Return the (x, y) coordinate for the center point of the cell that contains the specified text.  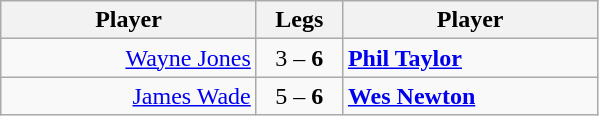
Legs (299, 20)
Wayne Jones (129, 58)
James Wade (129, 96)
Wes Newton (470, 96)
3 – 6 (299, 58)
Phil Taylor (470, 58)
5 – 6 (299, 96)
